Return the (X, Y) coordinate for the center point of the cell that contains the specified text.  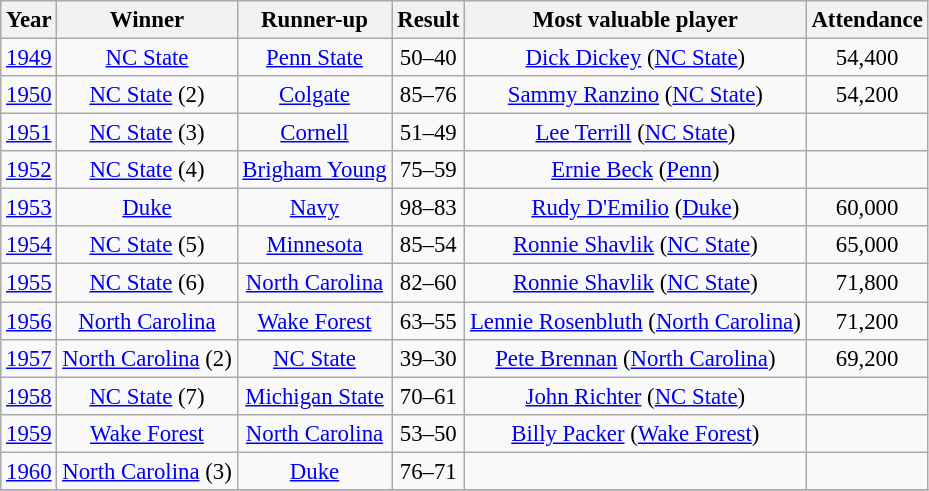
1949 (29, 58)
NC State (6) (147, 283)
Navy (314, 208)
54,400 (867, 58)
Colgate (314, 95)
NC State (2) (147, 95)
82–60 (428, 283)
Minnesota (314, 245)
Brigham Young (314, 170)
NC State (7) (147, 396)
70–61 (428, 396)
1958 (29, 396)
Winner (147, 20)
75–59 (428, 170)
1952 (29, 170)
1951 (29, 133)
Runner-up (314, 20)
North Carolina (2) (147, 358)
1950 (29, 95)
Rudy D'Emilio (Duke) (636, 208)
1956 (29, 321)
1959 (29, 433)
Penn State (314, 58)
Result (428, 20)
North Carolina (3) (147, 471)
39–30 (428, 358)
John Richter (NC State) (636, 396)
85–54 (428, 245)
50–40 (428, 58)
65,000 (867, 245)
Sammy Ranzino (NC State) (636, 95)
Attendance (867, 20)
Dick Dickey (NC State) (636, 58)
71,800 (867, 283)
60,000 (867, 208)
69,200 (867, 358)
76–71 (428, 471)
54,200 (867, 95)
Lee Terrill (NC State) (636, 133)
53–50 (428, 433)
Cornell (314, 133)
1960 (29, 471)
Pete Brennan (North Carolina) (636, 358)
85–76 (428, 95)
Ernie Beck (Penn) (636, 170)
Lennie Rosenbluth (North Carolina) (636, 321)
98–83 (428, 208)
Most valuable player (636, 20)
1954 (29, 245)
51–49 (428, 133)
Michigan State (314, 396)
1957 (29, 358)
NC State (4) (147, 170)
NC State (3) (147, 133)
Billy Packer (Wake Forest) (636, 433)
1955 (29, 283)
63–55 (428, 321)
71,200 (867, 321)
Year (29, 20)
1953 (29, 208)
NC State (5) (147, 245)
